Identify which cell holds the provided text, then report its (x, y) central coordinate. 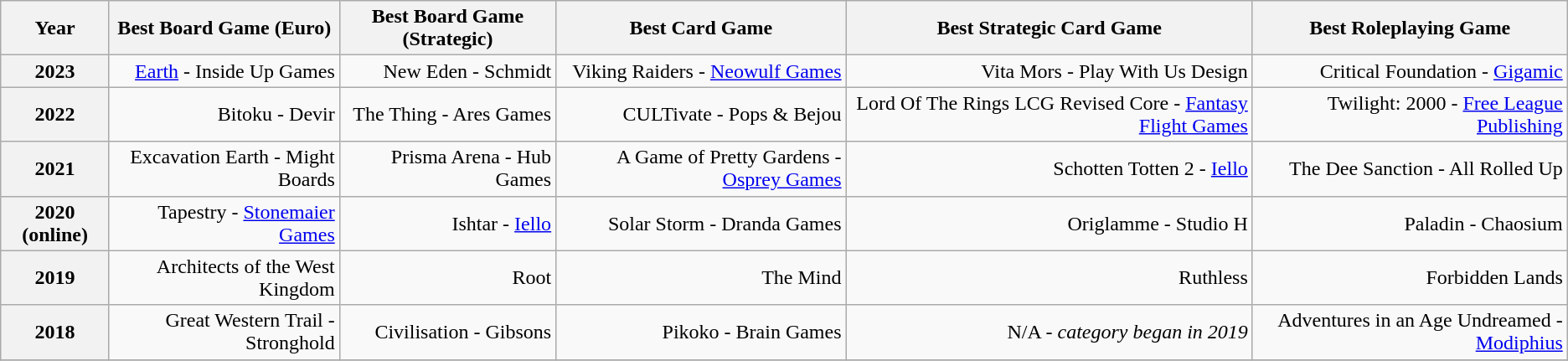
N/A - category began in 2019 (1049, 332)
Earth - Inside Up Games (224, 71)
Root (447, 278)
2022 (55, 114)
Lord Of The Rings LCG Revised Core - Fantasy Flight Games (1049, 114)
Ruthless (1049, 278)
Best Board Game (Strategic) (447, 28)
Great Western Trail - Stronghold (224, 332)
Bitoku - Devir (224, 114)
2021 (55, 169)
Year (55, 28)
Adventures in an Age Undreamed - Modiphius (1410, 332)
2019 (55, 278)
Critical Foundation - Gigamic (1410, 71)
Vita Mors - Play With Us Design (1049, 71)
The Mind (701, 278)
Paladin - Chaosium (1410, 223)
The Thing - Ares Games (447, 114)
Best Strategic Card Game (1049, 28)
Forbidden Lands (1410, 278)
Best Roleplaying Game (1410, 28)
Origlamme - Studio H (1049, 223)
Prisma Arena - Hub Games (447, 169)
Pikoko - Brain Games (701, 332)
2020 (online) (55, 223)
Solar Storm - Dranda Games (701, 223)
Schotten Totten 2 - Iello (1049, 169)
Twilight: 2000 - Free League Publishing (1410, 114)
New Eden - Schmidt (447, 71)
Excavation Earth - Might Boards (224, 169)
2018 (55, 332)
Best Board Game (Euro) (224, 28)
Civilisation - Gibsons (447, 332)
Tapestry - Stonemaier Games (224, 223)
Architects of the West Kingdom (224, 278)
A Game of Pretty Gardens - Osprey Games (701, 169)
CULTivate - Pops & Bejou (701, 114)
2023 (55, 71)
Ishtar - Iello (447, 223)
Viking Raiders - Neowulf Games (701, 71)
Best Card Game (701, 28)
The Dee Sanction - All Rolled Up (1410, 169)
